Extract the (x, y) coordinate from the center of the cell holding the provided text.  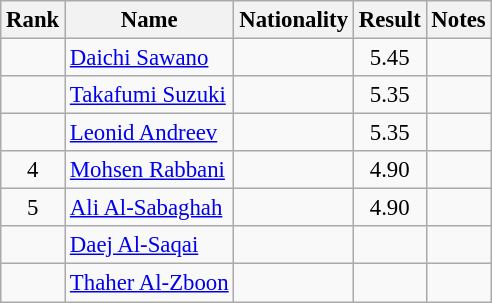
Thaher Al-Zboon (150, 283)
4 (33, 170)
Takafumi Suzuki (150, 95)
5.45 (390, 58)
Result (390, 20)
Notes (458, 20)
Daej Al-Saqai (150, 245)
5 (33, 208)
Daichi Sawano (150, 58)
Mohsen Rabbani (150, 170)
Nationality (294, 20)
Rank (33, 20)
Ali Al-Sabaghah (150, 208)
Name (150, 20)
Leonid Andreev (150, 133)
